Provide the (X, Y) coordinate of the cell's center where the given text is located.  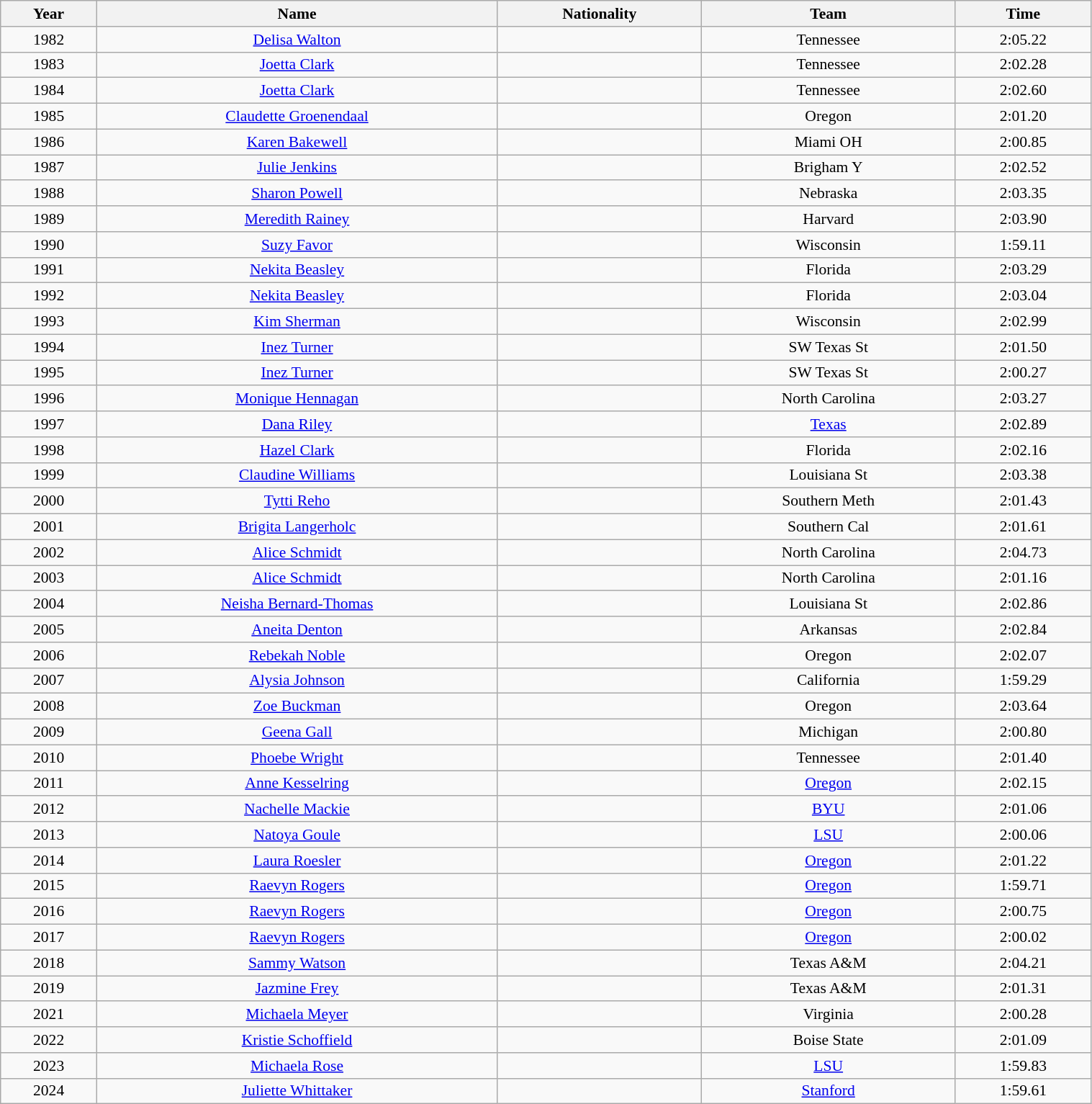
1985 (49, 117)
1998 (49, 450)
2014 (49, 861)
Southern Cal (829, 527)
Time (1024, 14)
Zoe Buckman (297, 706)
2:02.86 (1024, 604)
2001 (49, 527)
2:03.35 (1024, 194)
Hazel Clark (297, 450)
2010 (49, 758)
2:01.20 (1024, 117)
1:59.83 (1024, 1066)
2:00.06 (1024, 835)
Sharon Powell (297, 194)
1996 (49, 399)
Year (49, 14)
2:00.85 (1024, 142)
Claudette Groenendaal (297, 117)
Michaela Meyer (297, 1015)
1:59.61 (1024, 1091)
1984 (49, 91)
Brigita Langerholc (297, 527)
2:02.52 (1024, 168)
Nachelle Mackie (297, 809)
1992 (49, 296)
2005 (49, 629)
1990 (49, 245)
2:02.60 (1024, 91)
2:04.73 (1024, 552)
Texas (829, 424)
Alysia Johnson (297, 681)
2:00.80 (1024, 732)
Natoya Goule (297, 835)
Tytti Reho (297, 501)
2:05.22 (1024, 40)
1989 (49, 219)
Boise State (829, 1040)
California (829, 681)
Meredith Rainey (297, 219)
Jazmine Frey (297, 989)
2022 (49, 1040)
Geena Gall (297, 732)
Nationality (600, 14)
2019 (49, 989)
2016 (49, 912)
2:02.15 (1024, 784)
2004 (49, 604)
Dana Riley (297, 424)
Anne Kesselring (297, 784)
Harvard (829, 219)
2:04.21 (1024, 963)
Kim Sherman (297, 322)
1994 (49, 347)
2:01.16 (1024, 578)
BYU (829, 809)
2009 (49, 732)
2000 (49, 501)
1993 (49, 322)
2:02.28 (1024, 65)
2011 (49, 784)
2:01.22 (1024, 861)
2:01.06 (1024, 809)
1:59.11 (1024, 245)
Suzy Favor (297, 245)
2013 (49, 835)
2:01.61 (1024, 527)
Michigan (829, 732)
1995 (49, 373)
2:03.38 (1024, 475)
2:01.43 (1024, 501)
Miami OH (829, 142)
2:02.16 (1024, 450)
Karen Bakewell (297, 142)
Southern Meth (829, 501)
Arkansas (829, 629)
2:02.89 (1024, 424)
2021 (49, 1015)
2024 (49, 1091)
2003 (49, 578)
Claudine Williams (297, 475)
Phoebe Wright (297, 758)
2007 (49, 681)
Team (829, 14)
1988 (49, 194)
2:03.27 (1024, 399)
2:01.50 (1024, 347)
Monique Hennagan (297, 399)
1987 (49, 168)
2:00.02 (1024, 938)
Rebekah Noble (297, 655)
2:02.84 (1024, 629)
Nebraska (829, 194)
Neisha Bernard-Thomas (297, 604)
1991 (49, 270)
2:02.07 (1024, 655)
2:00.27 (1024, 373)
Aneita Denton (297, 629)
2:01.09 (1024, 1040)
Stanford (829, 1091)
Michaela Rose (297, 1066)
2:00.28 (1024, 1015)
Laura Roesler (297, 861)
2:00.75 (1024, 912)
2023 (49, 1066)
Virginia (829, 1015)
1999 (49, 475)
2015 (49, 886)
Delisa Walton (297, 40)
Kristie Schoffield (297, 1040)
1:59.29 (1024, 681)
2002 (49, 552)
2:03.04 (1024, 296)
1:59.71 (1024, 886)
Sammy Watson (297, 963)
2012 (49, 809)
1982 (49, 40)
Brigham Y (829, 168)
2006 (49, 655)
2:03.90 (1024, 219)
2:03.64 (1024, 706)
2:03.29 (1024, 270)
2018 (49, 963)
1983 (49, 65)
2:01.40 (1024, 758)
Julie Jenkins (297, 168)
2017 (49, 938)
2008 (49, 706)
1986 (49, 142)
Juliette Whittaker (297, 1091)
Name (297, 14)
2:01.31 (1024, 989)
1997 (49, 424)
2:02.99 (1024, 322)
